Provide the (x, y) coordinate of the cell's center where the given text is located.  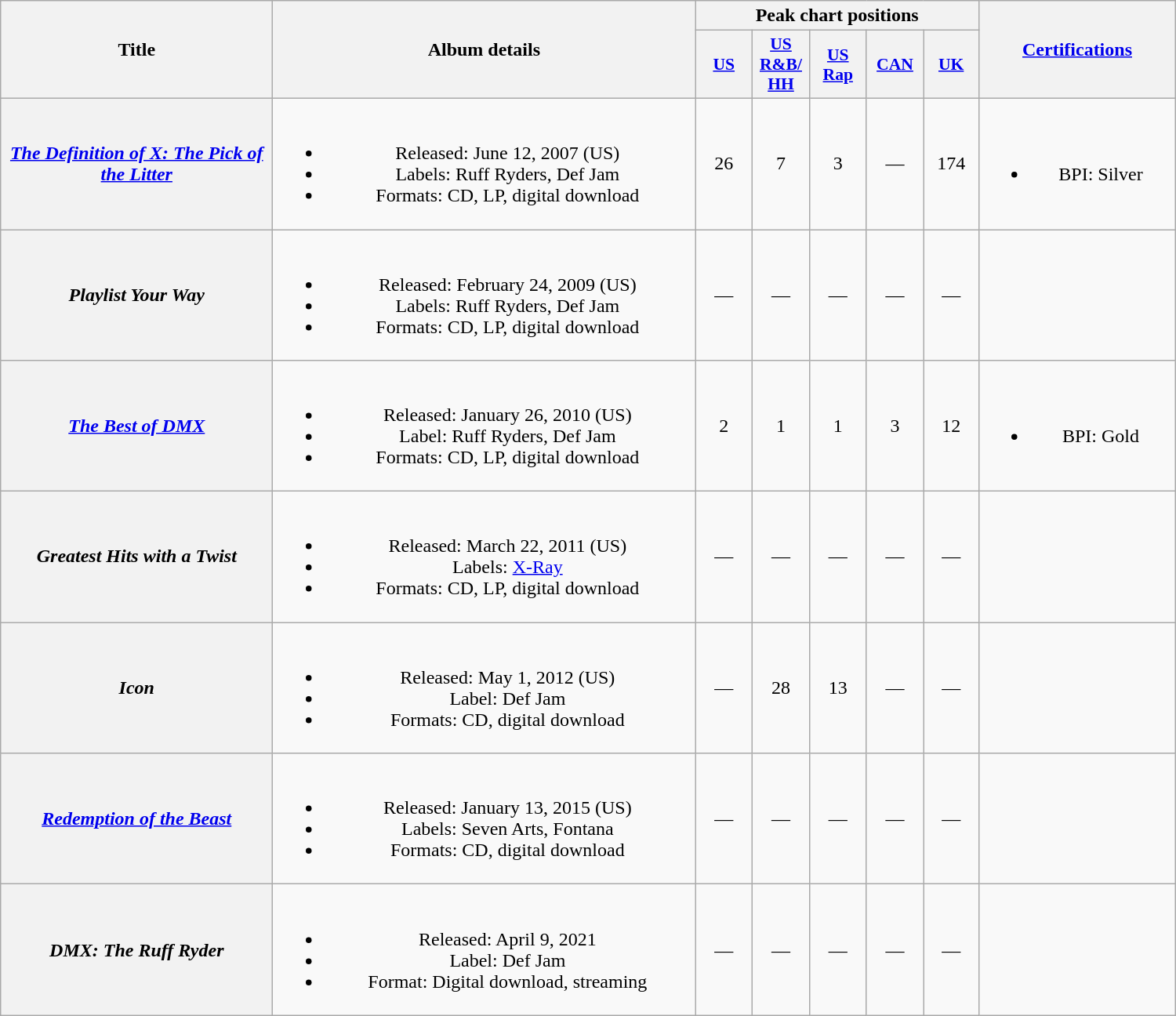
DMX: The Ruff Ryder (136, 950)
2 (724, 426)
USRap (837, 64)
Greatest Hits with a Twist (136, 557)
7 (781, 163)
The Definition of X: The Pick of the Litter (136, 163)
28 (781, 688)
Released: May 1, 2012 (US)Label: Def JamFormats: CD, digital download (485, 688)
Title (136, 50)
UK (952, 64)
BPI: Silver (1077, 163)
Released: January 13, 2015 (US)Labels: Seven Arts, FontanaFormats: CD, digital download (485, 818)
Peak chart positions (837, 16)
Album details (485, 50)
US (724, 64)
Playlist Your Way (136, 295)
174 (952, 163)
CAN (895, 64)
Certifications (1077, 50)
Released: June 12, 2007 (US)Labels: Ruff Ryders, Def JamFormats: CD, LP, digital download (485, 163)
USR&B/HH (781, 64)
26 (724, 163)
Icon (136, 688)
Released: January 26, 2010 (US)Label: Ruff Ryders, Def JamFormats: CD, LP, digital download (485, 426)
Redemption of the Beast (136, 818)
Released: February 24, 2009 (US)Labels: Ruff Ryders, Def JamFormats: CD, LP, digital download (485, 295)
Released: March 22, 2011 (US)Labels: X-RayFormats: CD, LP, digital download (485, 557)
12 (952, 426)
BPI: Gold (1077, 426)
Released: April 9, 2021Label: Def JamFormat: Digital download, streaming (485, 950)
The Best of DMX (136, 426)
13 (837, 688)
